Capture the cell that displays the provided text and extract its [X, Y] central coordinate. 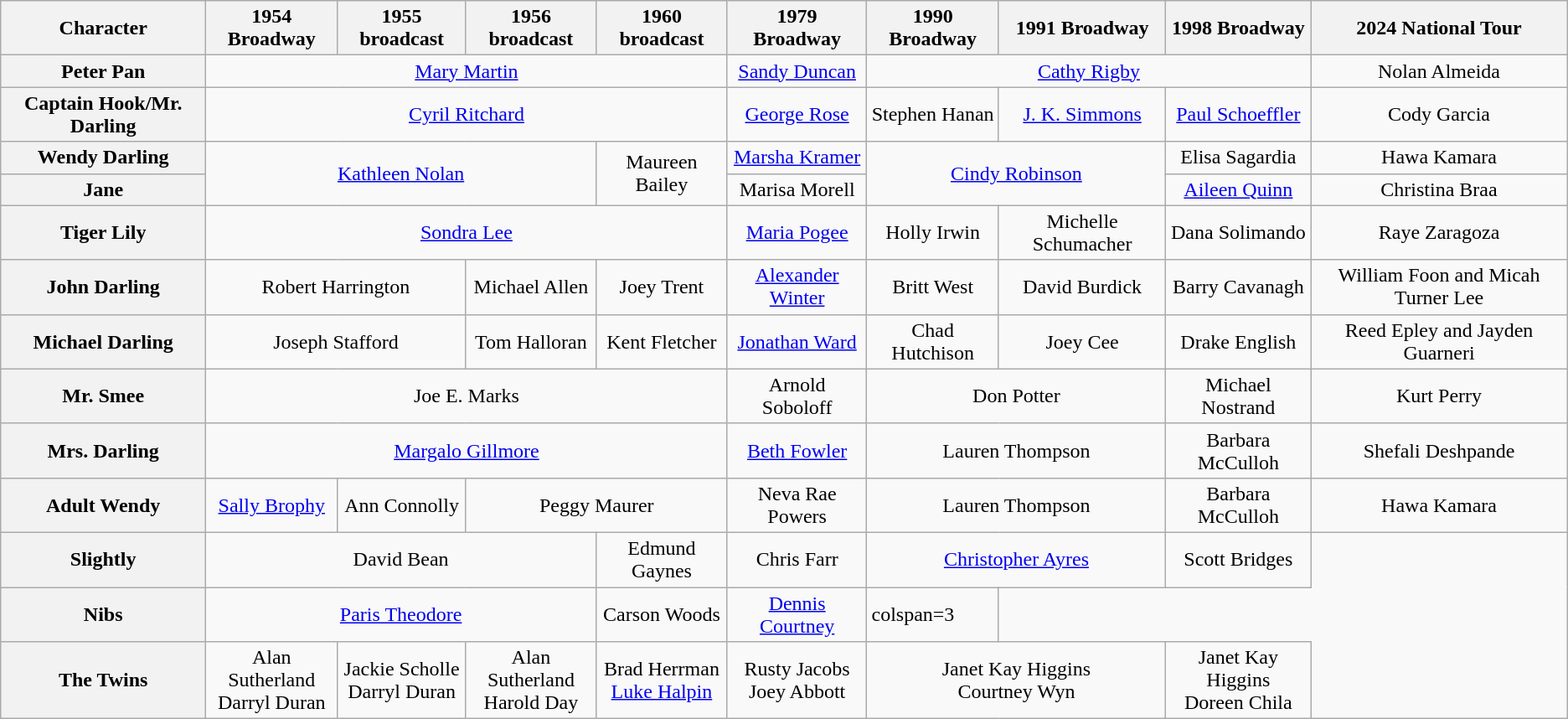
Character [104, 28]
Joey Cee [1082, 342]
Sally Brophy [271, 504]
1955 broadcast [402, 28]
David Burdick [1082, 287]
Joe E. Marks [467, 396]
Tom Halloran [531, 342]
Chris Farr [797, 560]
Shefali Deshpande [1439, 451]
Peggy Maurer [596, 504]
Mrs. Darling [104, 451]
Edmund Gaynes [662, 560]
Carson Woods [662, 613]
Christina Braa [1439, 189]
Jonathan Ward [797, 342]
George Rose [797, 114]
Michelle Schumacher [1082, 233]
Maureen Bailey [662, 173]
2024 National Tour [1439, 28]
Nolan Almeida [1439, 71]
Sondra Lee [467, 233]
Ann Connolly [402, 504]
Marsha Kramer [797, 158]
Alan SutherlandHarold Day [531, 680]
1990 Broadway [933, 28]
Captain Hook/Mr. Darling [104, 114]
Janet Kay HigginsDoreen Chila [1238, 680]
The Twins [104, 680]
Sandy Duncan [797, 71]
Cindy Robinson [1017, 173]
Elisa Sagardia [1238, 158]
Tiger Lily [104, 233]
Peter Pan [104, 71]
1991 Broadway [1082, 28]
Adult Wendy [104, 504]
Kent Fletcher [662, 342]
Neva Rae Powers [797, 504]
Chad Hutchison [933, 342]
Slightly [104, 560]
Robert Harrington [337, 287]
Holly Irwin [933, 233]
Cathy Rigby [1089, 71]
Reed Epley and Jayden Guarneri [1439, 342]
Raye Zaragoza [1439, 233]
Marisa Morell [797, 189]
Michael Darling [104, 342]
1954 Broadway [271, 28]
Dennis Courtney [797, 613]
Michael Nostrand [1238, 396]
Cody Garcia [1439, 114]
Brad HerrmanLuke Halpin [662, 680]
Arnold Soboloff [797, 396]
Joseph Stafford [337, 342]
John Darling [104, 287]
Joey Trent [662, 287]
1960 broadcast [662, 28]
Wendy Darling [104, 158]
Cyril Ritchard [467, 114]
Alexander Winter [797, 287]
Mary Martin [467, 71]
Jane [104, 189]
Rusty JacobsJoey Abbott [797, 680]
Christopher Ayres [1017, 560]
Paris Theodore [401, 613]
Drake English [1238, 342]
Kurt Perry [1439, 396]
Alan SutherlandDarryl Duran [271, 680]
1956 broadcast [531, 28]
Paul Schoeffler [1238, 114]
Aileen Quinn [1238, 189]
Nibs [104, 613]
Jackie ScholleDarryl Duran [402, 680]
William Foon and Micah Turner Lee [1439, 287]
Stephen Hanan [933, 114]
colspan=3 [933, 613]
Margalo Gillmore [467, 451]
Don Potter [1017, 396]
1979 Broadway [797, 28]
David Bean [401, 560]
1998 Broadway [1238, 28]
Kathleen Nolan [401, 173]
Beth Fowler [797, 451]
Dana Solimando [1238, 233]
Scott Bridges [1238, 560]
Michael Allen [531, 287]
Maria Pogee [797, 233]
J. K. Simmons [1082, 114]
Janet Kay HigginsCourtney Wyn [1017, 680]
Barry Cavanagh [1238, 287]
Mr. Smee [104, 396]
Britt West [933, 287]
